Find where the given text appears and provide that cell's center as [x, y] coordinate. 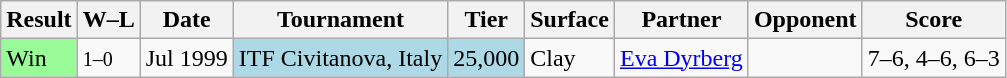
25,000 [486, 58]
Date [186, 20]
ITF Civitanova, Italy [340, 58]
Result [39, 20]
W–L [108, 20]
Surface [570, 20]
Eva Dyrberg [681, 58]
7–6, 4–6, 6–3 [934, 58]
1–0 [108, 58]
Tier [486, 20]
Tournament [340, 20]
Jul 1999 [186, 58]
Clay [570, 58]
Opponent [805, 20]
Partner [681, 20]
Score [934, 20]
Win [39, 58]
